For the text-containing cell, return its midpoint in [x, y] coordinate format. 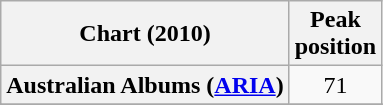
Chart (2010) [145, 34]
71 [335, 85]
Peak position [335, 34]
Australian Albums (ARIA) [145, 85]
